Determine the (X, Y) coordinate at the center of the cell enclosing the given text.  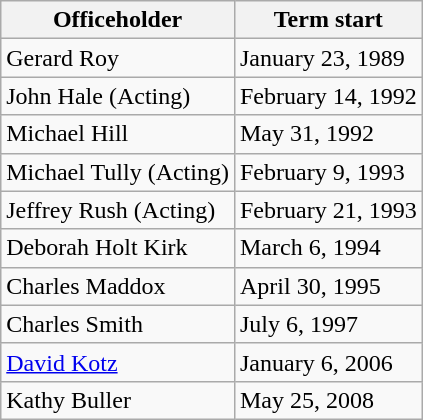
Charles Smith (118, 324)
May 25, 2008 (328, 400)
Michael Hill (118, 134)
February 14, 1992 (328, 96)
Jeffrey Rush (Acting) (118, 210)
Kathy Buller (118, 400)
Term start (328, 20)
Deborah Holt Kirk (118, 248)
January 6, 2006 (328, 362)
Gerard Roy (118, 58)
May 31, 1992 (328, 134)
April 30, 1995 (328, 286)
January 23, 1989 (328, 58)
July 6, 1997 (328, 324)
March 6, 1994 (328, 248)
Charles Maddox (118, 286)
Officeholder (118, 20)
February 21, 1993 (328, 210)
John Hale (Acting) (118, 96)
Michael Tully (Acting) (118, 172)
February 9, 1993 (328, 172)
David Kotz (118, 362)
